Locate the cell with the specified text and output its [X, Y] center coordinate. 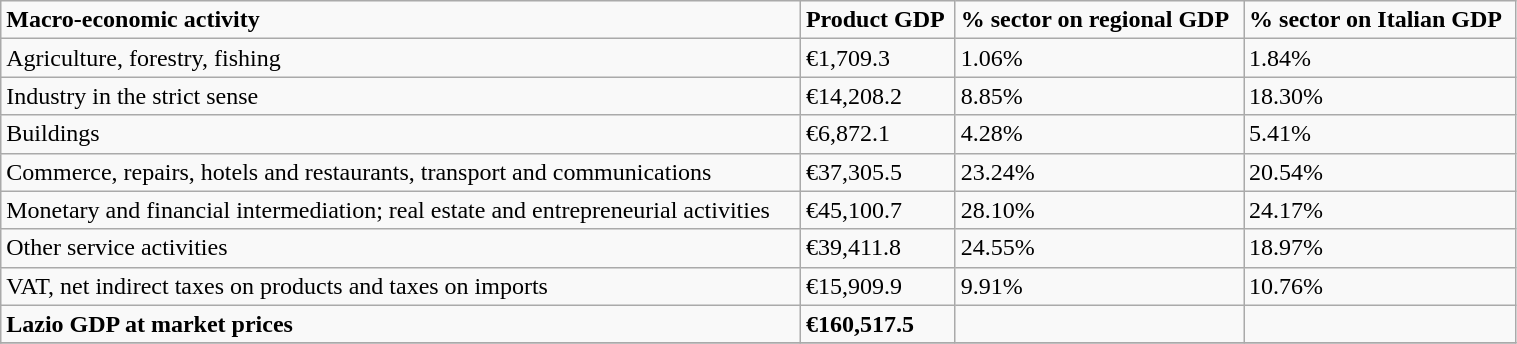
€37,305.5 [878, 172]
€45,100.7 [878, 210]
€15,909.9 [878, 286]
28.10% [1099, 210]
€1,709.3 [878, 58]
Lazio GDP at market prices [401, 324]
Macro-economic activity [401, 20]
Commerce, repairs, hotels and restaurants, transport and communications [401, 172]
Agriculture, forestry, fishing [401, 58]
4.28% [1099, 134]
Industry in the strict sense [401, 96]
5.41% [1380, 134]
% sector on regional GDP [1099, 20]
10.76% [1380, 286]
18.30% [1380, 96]
9.91% [1099, 286]
Other service activities [401, 248]
8.85% [1099, 96]
18.97% [1380, 248]
Product GDP [878, 20]
24.55% [1099, 248]
€160,517.5 [878, 324]
23.24% [1099, 172]
€39,411.8 [878, 248]
20.54% [1380, 172]
€6,872.1 [878, 134]
VAT, net indirect taxes on products and taxes on imports [401, 286]
Monetary and financial intermediation; real estate and entrepreneurial activities [401, 210]
€14,208.2 [878, 96]
% sector on Italian GDP [1380, 20]
24.17% [1380, 210]
1.84% [1380, 58]
1.06% [1099, 58]
Buildings [401, 134]
